Determine the [x, y] coordinate at the center of the cell enclosing the given text.  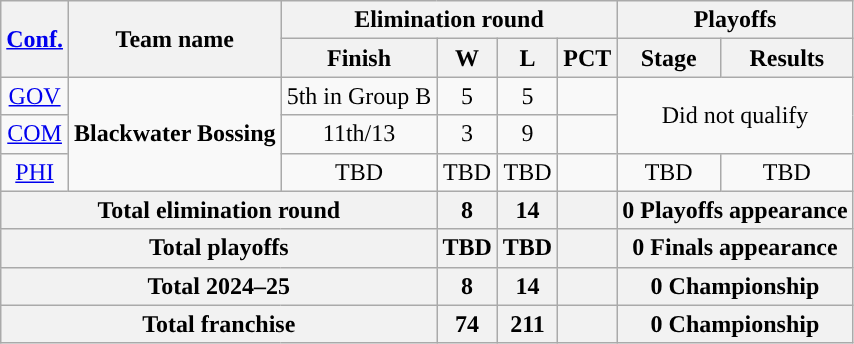
Elimination round [449, 20]
PHI [35, 172]
Playoffs [735, 20]
GOV [35, 96]
74 [467, 324]
Total franchise [219, 324]
W [467, 58]
9 [527, 134]
Total 2024–25 [219, 286]
Finish [359, 58]
Conf. [35, 39]
Total playoffs [219, 248]
0 Finals appearance [735, 248]
0 Playoffs appearance [735, 210]
Stage [669, 58]
211 [527, 324]
COM [35, 134]
11th/13 [359, 134]
Team name [174, 39]
Blackwater Bossing [174, 134]
Did not qualify [735, 115]
L [527, 58]
PCT [588, 58]
Results [786, 58]
Total elimination round [219, 210]
3 [467, 134]
5th in Group B [359, 96]
